Capture the cell that displays the provided text and extract its (X, Y) central coordinate. 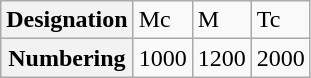
M (222, 20)
Numbering (67, 58)
1000 (162, 58)
1200 (222, 58)
Tc (280, 20)
Mc (162, 20)
2000 (280, 58)
Designation (67, 20)
